From the cell containing the given text, extract its center point as (X, Y) coordinate. 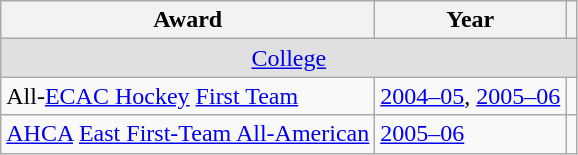
Award (188, 20)
College (289, 58)
2005–06 (470, 134)
AHCA East First-Team All-American (188, 134)
All-ECAC Hockey First Team (188, 96)
2004–05, 2005–06 (470, 96)
Year (470, 20)
